Locate the cell with the specified text and output its (x, y) center coordinate. 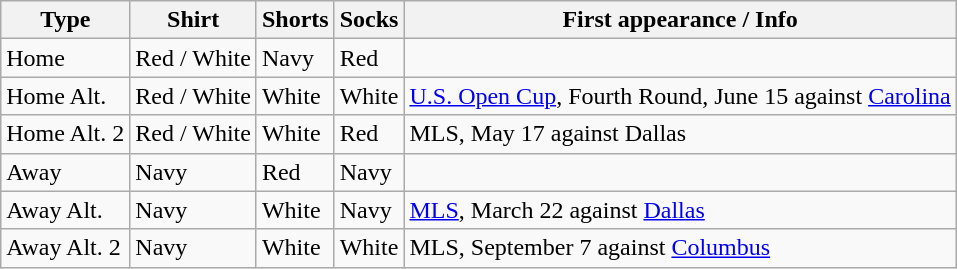
MLS, May 17 against Dallas (680, 134)
Home (66, 58)
Shirt (194, 20)
Home Alt. 2 (66, 134)
MLS, March 22 against Dallas (680, 210)
Away (66, 172)
MLS, September 7 against Columbus (680, 248)
U.S. Open Cup, Fourth Round, June 15 against Carolina (680, 96)
Type (66, 20)
Shorts (295, 20)
Away Alt. (66, 210)
First appearance / Info (680, 20)
Home Alt. (66, 96)
Away Alt. 2 (66, 248)
Socks (369, 20)
